From the cell containing the given text, extract its center point as (X, Y) coordinate. 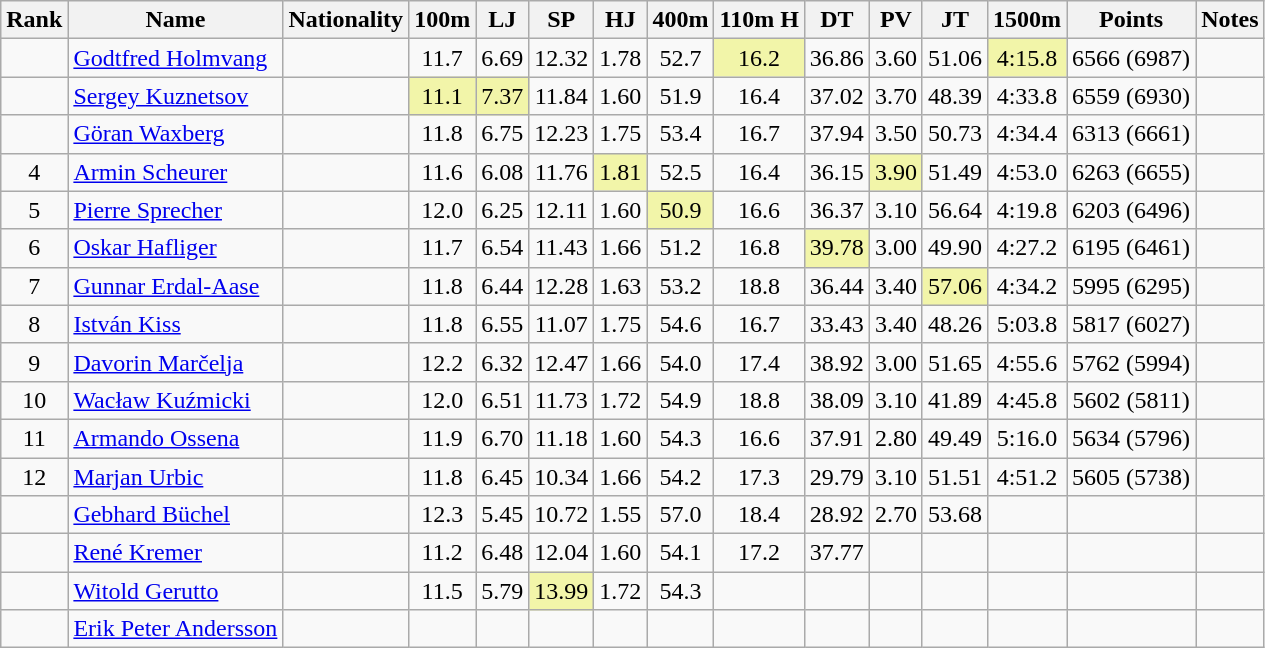
17.4 (759, 362)
6.32 (502, 362)
53.4 (680, 134)
10.34 (562, 477)
3.70 (896, 96)
4:51.2 (1028, 477)
17.3 (759, 477)
51.9 (680, 96)
6.69 (502, 58)
11.73 (562, 400)
5602 (5811) (1132, 400)
54.1 (680, 553)
1.63 (620, 286)
12 (34, 477)
6313 (6661) (1132, 134)
12.32 (562, 58)
7.37 (502, 96)
12.2 (442, 362)
5.45 (502, 515)
18.4 (759, 515)
39.78 (836, 248)
3.60 (896, 58)
Name (176, 20)
Gunnar Erdal-Aase (176, 286)
5817 (6027) (1132, 324)
12.28 (562, 286)
50.73 (954, 134)
6.45 (502, 477)
36.15 (836, 172)
Göran Waxberg (176, 134)
5995 (6295) (1132, 286)
Notes (1230, 20)
48.26 (954, 324)
LJ (502, 20)
53.2 (680, 286)
6263 (6655) (1132, 172)
4:53.0 (1028, 172)
5:16.0 (1028, 438)
6559 (6930) (1132, 96)
48.39 (954, 96)
5605 (5738) (1132, 477)
12.11 (562, 210)
6.51 (502, 400)
110m H (759, 20)
6.44 (502, 286)
49.49 (954, 438)
3.90 (896, 172)
Rank (34, 20)
Armin Scheurer (176, 172)
JT (954, 20)
PV (896, 20)
100m (442, 20)
6.75 (502, 134)
12.23 (562, 134)
11.1 (442, 96)
4:19.8 (1028, 210)
52.7 (680, 58)
36.44 (836, 286)
36.37 (836, 210)
57.0 (680, 515)
11.18 (562, 438)
56.64 (954, 210)
1.55 (620, 515)
Gebhard Büchel (176, 515)
38.09 (836, 400)
4 (34, 172)
Davorin Marčelja (176, 362)
4:33.8 (1028, 96)
3.50 (896, 134)
5.79 (502, 591)
11.2 (442, 553)
36.86 (836, 58)
6.25 (502, 210)
6.54 (502, 248)
37.77 (836, 553)
2.80 (896, 438)
10.72 (562, 515)
51.51 (954, 477)
Erik Peter Andersson (176, 629)
2.70 (896, 515)
13.99 (562, 591)
6195 (6461) (1132, 248)
6 (34, 248)
28.92 (836, 515)
51.2 (680, 248)
52.5 (680, 172)
12.04 (562, 553)
51.06 (954, 58)
54.2 (680, 477)
50.9 (680, 210)
DT (836, 20)
5 (34, 210)
11.76 (562, 172)
51.49 (954, 172)
49.90 (954, 248)
37.02 (836, 96)
HJ (620, 20)
Sergey Kuznetsov (176, 96)
1500m (1028, 20)
7 (34, 286)
12.3 (442, 515)
51.65 (954, 362)
6566 (6987) (1132, 58)
29.79 (836, 477)
4:15.8 (1028, 58)
6.08 (502, 172)
Oskar Hafliger (176, 248)
54.9 (680, 400)
11.07 (562, 324)
5:03.8 (1028, 324)
Marjan Urbic (176, 477)
1.78 (620, 58)
11.6 (442, 172)
57.06 (954, 286)
11.84 (562, 96)
11 (34, 438)
17.2 (759, 553)
11.9 (442, 438)
Witold Gerutto (176, 591)
6.48 (502, 553)
Points (1132, 20)
12.47 (562, 362)
6.55 (502, 324)
37.91 (836, 438)
8 (34, 324)
9 (34, 362)
6203 (6496) (1132, 210)
4:34.4 (1028, 134)
54.6 (680, 324)
SP (562, 20)
4:55.6 (1028, 362)
4:34.2 (1028, 286)
René Kremer (176, 553)
33.43 (836, 324)
5762 (5994) (1132, 362)
4:45.8 (1028, 400)
400m (680, 20)
38.92 (836, 362)
11.5 (442, 591)
16.2 (759, 58)
1.81 (620, 172)
4:27.2 (1028, 248)
Armando Ossena (176, 438)
10 (34, 400)
53.68 (954, 515)
Wacław Kuźmicki (176, 400)
Godtfred Holmvang (176, 58)
6.70 (502, 438)
Pierre Sprecher (176, 210)
41.89 (954, 400)
5634 (5796) (1132, 438)
11.43 (562, 248)
Nationality (346, 20)
István Kiss (176, 324)
16.8 (759, 248)
54.0 (680, 362)
37.94 (836, 134)
